Locate the cell with the specified text and output its (X, Y) center coordinate. 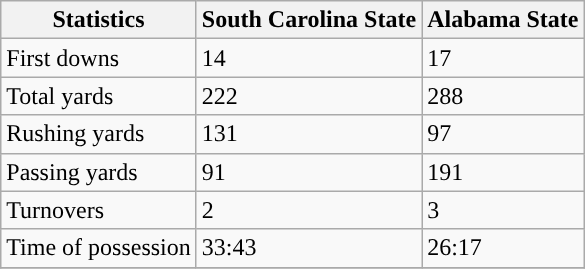
First downs (99, 58)
South Carolina State (308, 20)
Rushing yards (99, 134)
14 (308, 58)
131 (308, 134)
Alabama State (503, 20)
97 (503, 134)
Passing yards (99, 172)
191 (503, 172)
288 (503, 96)
3 (503, 210)
Total yards (99, 96)
222 (308, 96)
2 (308, 210)
17 (503, 58)
Time of possession (99, 248)
33:43 (308, 248)
Statistics (99, 20)
Turnovers (99, 210)
26:17 (503, 248)
91 (308, 172)
